Identify which cell holds the provided text, then report its [x, y] central coordinate. 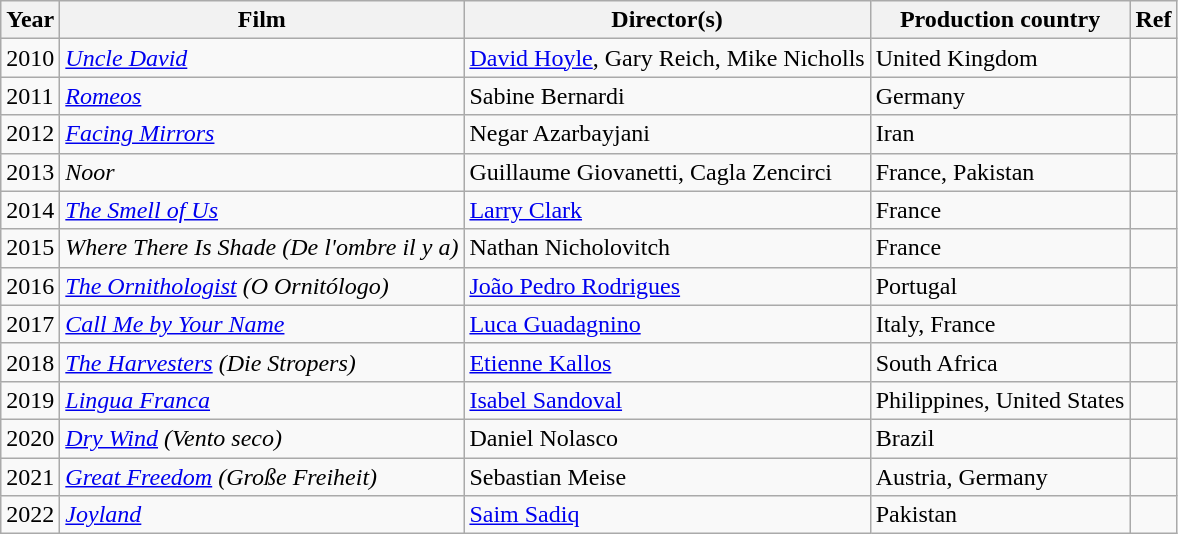
The Harvesters (Die Stropers) [262, 362]
Uncle David [262, 58]
Year [30, 20]
2010 [30, 58]
Iran [1000, 134]
2014 [30, 210]
Great Freedom (Große Freiheit) [262, 477]
Production country [1000, 20]
2015 [30, 248]
Joyland [262, 515]
Call Me by Your Name [262, 324]
Nathan Nicholovitch [667, 248]
2018 [30, 362]
Sebastian Meise [667, 477]
Ref [1154, 20]
Romeos [262, 96]
Larry Clark [667, 210]
Daniel Nolasco [667, 438]
Philippines, United States [1000, 400]
Germany [1000, 96]
2020 [30, 438]
Facing Mirrors [262, 134]
Noor [262, 172]
Where There Is Shade (De l'ombre il y a) [262, 248]
Austria, Germany [1000, 477]
2011 [30, 96]
Pakistan [1000, 515]
2021 [30, 477]
Dry Wind (Vento seco) [262, 438]
Negar Azarbayjani [667, 134]
France, Pakistan [1000, 172]
Film [262, 20]
Portugal [1000, 286]
2016 [30, 286]
2013 [30, 172]
Saim Sadiq [667, 515]
2019 [30, 400]
Lingua Franca [262, 400]
2022 [30, 515]
Etienne Kallos [667, 362]
The Smell of Us [262, 210]
Isabel Sandoval [667, 400]
The Ornithologist (O Ornitólogo) [262, 286]
Sabine Bernardi [667, 96]
2017 [30, 324]
2012 [30, 134]
Guillaume Giovanetti, Cagla Zencirci [667, 172]
David Hoyle, Gary Reich, Mike Nicholls [667, 58]
Luca Guadagnino [667, 324]
United Kingdom [1000, 58]
Director(s) [667, 20]
Italy, France [1000, 324]
South Africa [1000, 362]
João Pedro Rodrigues [667, 286]
Brazil [1000, 438]
